Extract the [x, y] coordinate from the center of the cell holding the provided text.  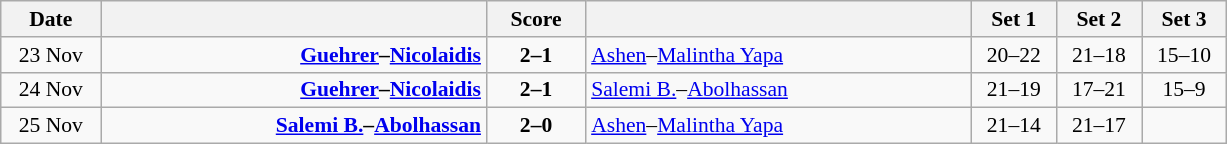
15–9 [1184, 90]
Set 1 [1014, 19]
24 Nov [51, 90]
23 Nov [51, 55]
21–18 [1098, 55]
Set 3 [1184, 19]
21–19 [1014, 90]
15–10 [1184, 55]
20–22 [1014, 55]
Set 2 [1098, 19]
Date [51, 19]
Score [536, 19]
17–21 [1098, 90]
21–14 [1014, 126]
21–17 [1098, 126]
2–0 [536, 126]
25 Nov [51, 126]
